Return the [x, y] coordinate for the center point of the cell that contains the specified text.  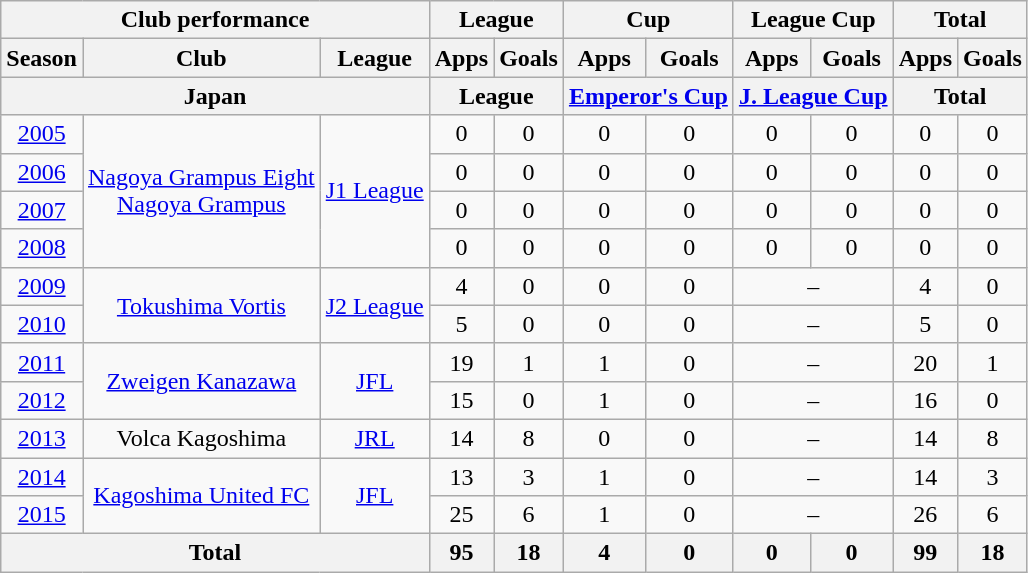
15 [461, 400]
2005 [42, 134]
2015 [42, 515]
Cup [648, 20]
J1 League [374, 191]
2013 [42, 438]
13 [461, 477]
2006 [42, 172]
2012 [42, 400]
2010 [42, 324]
JRL [374, 438]
20 [925, 362]
Club performance [215, 20]
2009 [42, 286]
2011 [42, 362]
Volca Kagoshima [201, 438]
2008 [42, 248]
16 [925, 400]
19 [461, 362]
Tokushima Vortis [201, 305]
25 [461, 515]
J2 League [374, 305]
Nagoya Grampus EightNagoya Grampus [201, 191]
Japan [215, 96]
26 [925, 515]
Zweigen Kanazawa [201, 381]
League Cup [813, 20]
95 [461, 553]
Club [201, 58]
Season [42, 58]
Kagoshima United FC [201, 496]
Emperor's Cup [648, 96]
2007 [42, 210]
J. League Cup [813, 96]
99 [925, 553]
2014 [42, 477]
